Scan for the cell matching the given text and deliver its (X, Y) coordinate at center. 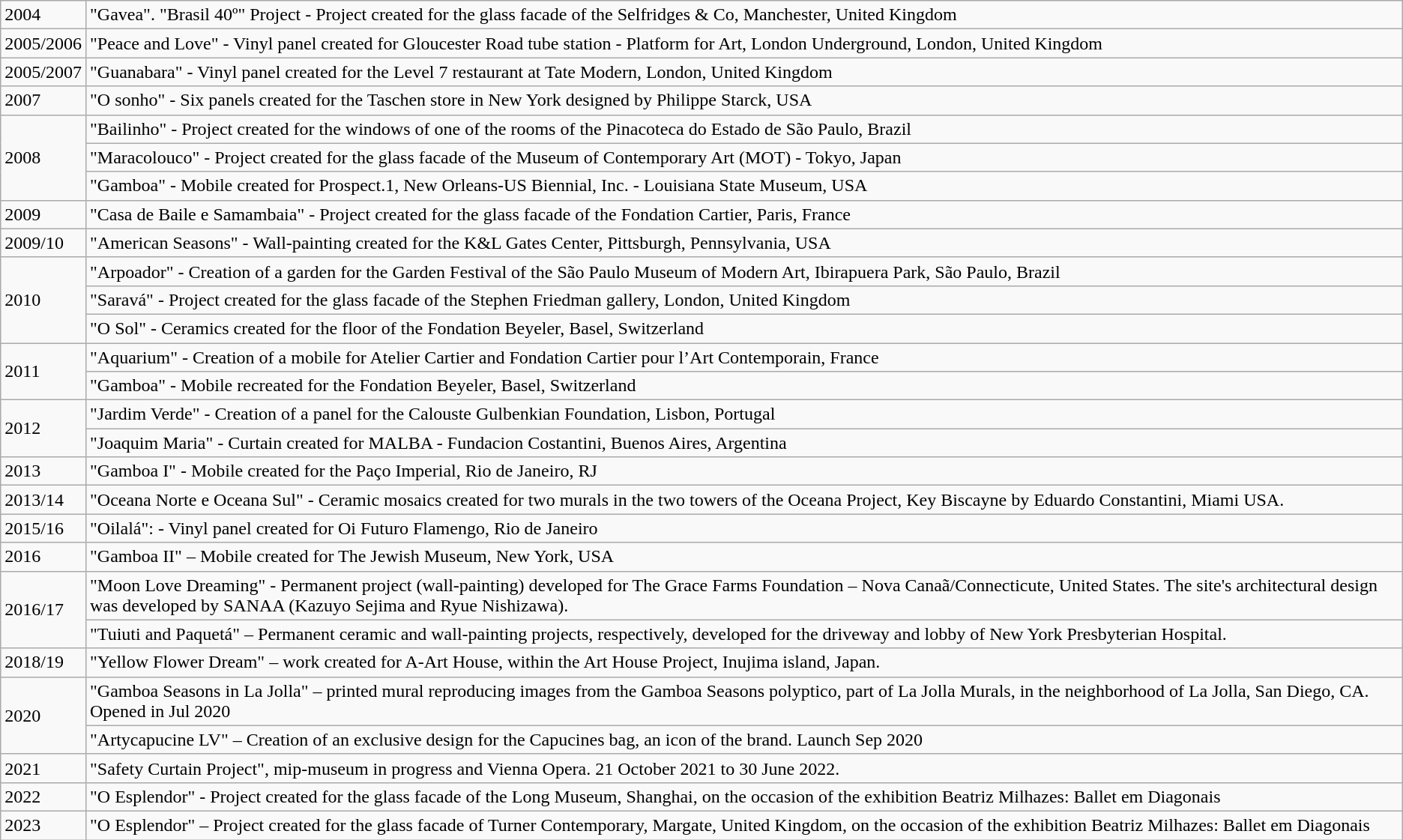
2022 (43, 797)
"Saravá" - Project created for the glass facade of the Stephen Friedman gallery, London, United Kingdom (743, 300)
2009/10 (43, 243)
2012 (43, 429)
"Bailinho" - Project created for the windows of one of the rooms of the Pinacoteca do Estado de São Paulo, Brazil (743, 129)
2009 (43, 214)
2018/19 (43, 662)
"Peace and Love" - Vinyl panel created for Gloucester Road tube station - Platform for Art, London Underground, London, United Kingdom (743, 43)
"O sonho" - Six panels created for the Taschen store in New York designed by Philippe Starck, USA (743, 100)
"Casa de Baile e Samambaia" - Project created for the glass facade of the Fondation Cartier, Paris, France (743, 214)
"Gamboa" - Mobile created for Prospect.1, New Orleans-US Biennial, Inc. - Louisiana State Museum, USA (743, 186)
2021 (43, 768)
"Yellow Flower Dream" – work created for A-Art House, within the Art House Project, Inujima island, Japan. (743, 662)
2013/14 (43, 500)
2011 (43, 372)
2008 (43, 157)
"Safety Curtain Project", mip-museum in progress and Vienna Opera. 21 October 2021 to 30 June 2022. (743, 768)
"Guanabara" - Vinyl panel created for the Level 7 restaurant at Tate Modern, London, United Kingdom (743, 72)
"Arpoador" - Creation of a garden for the Garden Festival of the São Paulo Museum of Modern Art, Ibirapuera Park, São Paulo, Brazil (743, 271)
"O Sol" - Ceramics created for the floor of the Fondation Beyeler, Basel, Switzerland (743, 328)
2005/2006 (43, 43)
2004 (43, 15)
2016/17 (43, 610)
2015/16 (43, 528)
"Maracolouco" - Project created for the glass facade of the Museum of Contemporary Art (MOT) - Tokyo, Japan (743, 157)
2020 (43, 715)
2010 (43, 300)
2013 (43, 471)
"Gamboa II" – Mobile created for The Jewish Museum, New York, USA (743, 557)
2023 (43, 825)
"Gamboa" - Mobile recreated for the Fondation Beyeler, Basel, Switzerland (743, 386)
"Gavea". "Brasil 40º" Project - Project created for the glass facade of the Selfridges & Co, Manchester, United Kingdom (743, 15)
"Artycapucine LV" – Creation of an exclusive design for the Capucines bag, an icon of the brand. Launch Sep 2020 (743, 740)
"American Seasons" - Wall-painting created for the K&L Gates Center, Pittsburgh, Pennsylvania, USA (743, 243)
2016 (43, 557)
"Jardim Verde" - Creation of a panel for the Calouste Gulbenkian Foundation, Lisbon, Portugal (743, 414)
"Joaquim Maria" - Curtain created for MALBA - Fundacion Costantini, Buenos Aires, Argentina (743, 443)
2005/2007 (43, 72)
"Aquarium" - Creation of a mobile for Atelier Cartier and Fondation Cartier pour l’Art Contemporain, France (743, 357)
"Oilalá": - Vinyl panel created for Oi Futuro Flamengo, Rio de Janeiro (743, 528)
2007 (43, 100)
"Gamboa I" - Mobile created for the Paço Imperial, Rio de Janeiro, RJ (743, 471)
